Return the (X, Y) coordinate for the center point of the cell that contains the specified text.  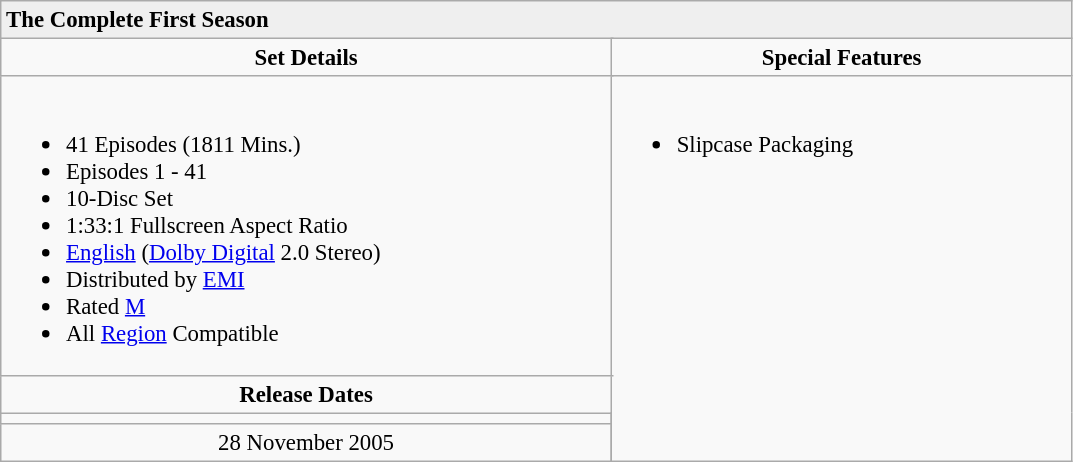
28 November 2005 (306, 442)
The Complete First Season (536, 20)
Set Details (306, 58)
Slipcase Packaging (842, 268)
Special Features (842, 58)
Release Dates (306, 394)
